Output the [x, y] coordinate of the center of the cell containing the given text.  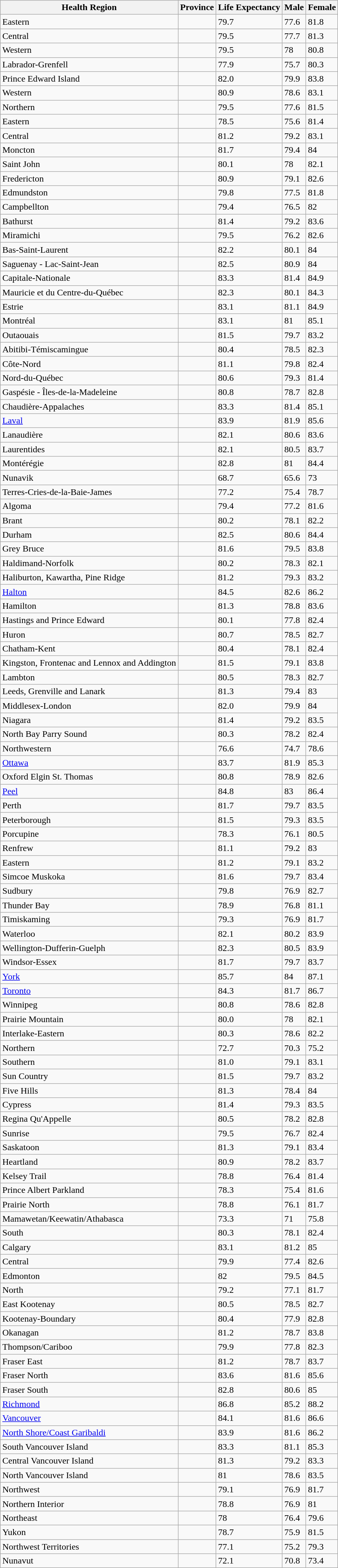
Bathurst [89, 221]
Haliburton, Kawartha, Pine Ridge [89, 577]
Perth [89, 805]
76.2 [294, 235]
Peel [89, 791]
Oxford Elgin St. Thomas [89, 777]
75.9 [294, 1532]
Nord-du-Québec [89, 378]
Toronto [89, 991]
Southern [89, 1062]
Winnipeg [89, 1005]
Sunrise [89, 1133]
Durham [89, 535]
Saint John [89, 164]
73 [322, 478]
Chaudière-Appalaches [89, 406]
Mauricie et du Centre-du-Québec [89, 292]
Niagara [89, 720]
Prince Albert Parkland [89, 1190]
Northwest [89, 1489]
Mamawetan/Keewatin/Athabasca [89, 1219]
Hastings and Prince Edward [89, 620]
71 [294, 1219]
81.0 [249, 1062]
Grey Bruce [89, 549]
Okanagan [89, 1333]
North Shore/Coast Garibaldi [89, 1432]
Interlake-Eastern [89, 1033]
Thunder Bay [89, 905]
70.8 [294, 1561]
Estrie [89, 307]
North Vancouver Island [89, 1475]
Cypress [89, 1105]
Hamilton [89, 606]
Sun Country [89, 1076]
Montérégie [89, 464]
Regina Qu'Appelle [89, 1119]
74.7 [294, 748]
East Kootenay [89, 1304]
76.8 [294, 905]
Prairie Mountain [89, 1019]
Renfrew [89, 848]
Saguenay - Lac-Saint-Jean [89, 264]
Thompson/Cariboo [89, 1347]
Male [294, 7]
Algoma [89, 506]
84.1 [249, 1418]
Fraser East [89, 1361]
Life Expectancy [249, 7]
Wellington-Dufferin-Guelph [89, 948]
Northeast [89, 1518]
Gaspésie - Îles-de-la-Madeleine [89, 392]
Central Vancouver Island [89, 1461]
Peterborough [89, 820]
North Bay Parry Sound [89, 734]
Waterloo [89, 934]
Heartland [89, 1162]
Bas-Saint-Laurent [89, 250]
84.8 [249, 791]
65.6 [294, 478]
Kootenay-Boundary [89, 1318]
Lanaudière [89, 435]
Fraser South [89, 1390]
Northern Interior [89, 1504]
Saskatoon [89, 1148]
Kelsey Trail [89, 1176]
76.7 [294, 1133]
Abitibi-Témiscamingue [89, 349]
Timiskaming [89, 920]
Health Region [89, 7]
Leeds, Grenville and Lanark [89, 692]
Lambton [89, 677]
86.8 [249, 1404]
87.1 [322, 976]
York [89, 976]
Capitale-Nationale [89, 278]
Calgary [89, 1247]
75.8 [322, 1219]
Nunavut [89, 1561]
80.0 [249, 1019]
Montréal [89, 321]
Halton [89, 592]
77.5 [294, 193]
Moncton [89, 150]
Fraser North [89, 1376]
Richmond [89, 1404]
Terres-Cries-de-la-Baie-James [89, 492]
Haldimand-Norfolk [89, 563]
Labrador-Grenfell [89, 64]
Five Hills [89, 1091]
North [89, 1290]
Chatham-Kent [89, 649]
Fredericton [89, 179]
Province [197, 7]
Northwest Territories [89, 1547]
Vancouver [89, 1418]
88.2 [322, 1404]
77.4 [294, 1261]
78.4 [294, 1091]
Huron [89, 635]
Ottawa [89, 763]
85.7 [249, 976]
Edmonton [89, 1276]
Kingston, Frontenac and Lennox and Addington [89, 663]
75.6 [294, 121]
Windsor-Essex [89, 962]
Edmundston [89, 193]
80.7 [249, 635]
Porcupine [89, 834]
73.4 [322, 1561]
75.7 [294, 64]
85.2 [294, 1404]
Laval [89, 421]
Sudbury [89, 891]
72.1 [249, 1561]
Campbellton [89, 207]
Prince Edward Island [89, 79]
72.7 [249, 1048]
73.3 [249, 1219]
86.4 [322, 791]
77.7 [294, 36]
86.7 [322, 991]
Female [322, 7]
Outaouais [89, 335]
South [89, 1233]
Middlesex-London [89, 706]
Côte-Nord [89, 364]
Northwestern [89, 748]
76.5 [294, 207]
Laurentides [89, 449]
79.6 [322, 1518]
68.7 [249, 478]
Prairie North [89, 1204]
86.6 [322, 1418]
70.3 [294, 1048]
South Vancouver Island [89, 1447]
Simcoe Muskoka [89, 877]
Miramichi [89, 235]
76.6 [249, 748]
Yukon [89, 1532]
Brant [89, 520]
Nunavik [89, 478]
